Capture the cell that displays the provided text and extract its (x, y) central coordinate. 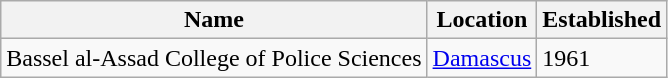
Bassel al-Assad College of Police Sciences (214, 58)
Name (214, 20)
Established (602, 20)
1961 (602, 58)
Location (482, 20)
Damascus (482, 58)
